Identify which cell holds the provided text, then report its (X, Y) central coordinate. 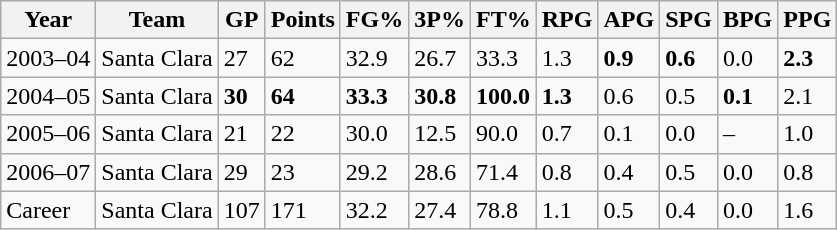
28.6 (440, 172)
FG% (374, 20)
32.2 (374, 210)
BPG (747, 20)
27 (242, 58)
90.0 (503, 134)
71.4 (503, 172)
– (747, 134)
21 (242, 134)
78.8 (503, 210)
PPG (808, 20)
GP (242, 20)
2006–07 (48, 172)
Team (157, 20)
0.9 (629, 58)
0.7 (567, 134)
Year (48, 20)
26.7 (440, 58)
RPG (567, 20)
23 (302, 172)
2005–06 (48, 134)
32.9 (374, 58)
29 (242, 172)
12.5 (440, 134)
62 (302, 58)
Points (302, 20)
30.8 (440, 96)
3P% (440, 20)
2.3 (808, 58)
27.4 (440, 210)
2003–04 (48, 58)
100.0 (503, 96)
1.1 (567, 210)
22 (302, 134)
SPG (689, 20)
1.6 (808, 210)
64 (302, 96)
30 (242, 96)
APG (629, 20)
29.2 (374, 172)
171 (302, 210)
107 (242, 210)
1.0 (808, 134)
Career (48, 210)
2004–05 (48, 96)
2.1 (808, 96)
FT% (503, 20)
30.0 (374, 134)
